Pinpoint the cell where the given text exists, returning its [X, Y] midpoint coordinate. 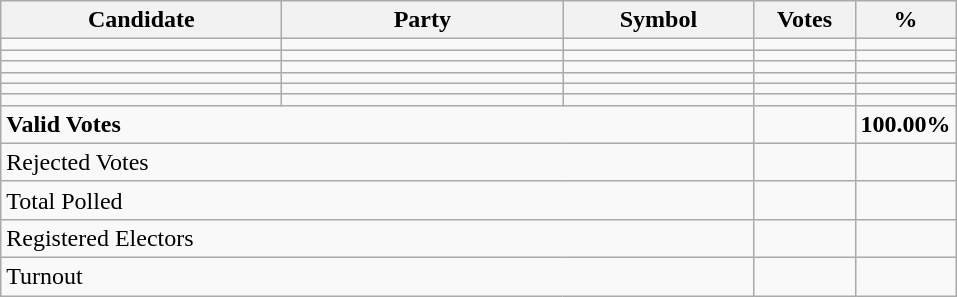
% [906, 20]
Rejected Votes [378, 162]
Valid Votes [378, 124]
Party [422, 20]
Registered Electors [378, 238]
Symbol [658, 20]
Candidate [142, 20]
Votes [804, 20]
100.00% [906, 124]
Turnout [378, 276]
Total Polled [378, 200]
